Return the (x, y) coordinate for the center point of the cell that contains the specified text.  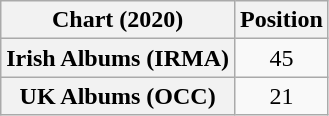
Chart (2020) (118, 20)
45 (282, 58)
Position (282, 20)
Irish Albums (IRMA) (118, 58)
UK Albums (OCC) (118, 96)
21 (282, 96)
